Extract the [X, Y] coordinate from the center of the cell holding the provided text.  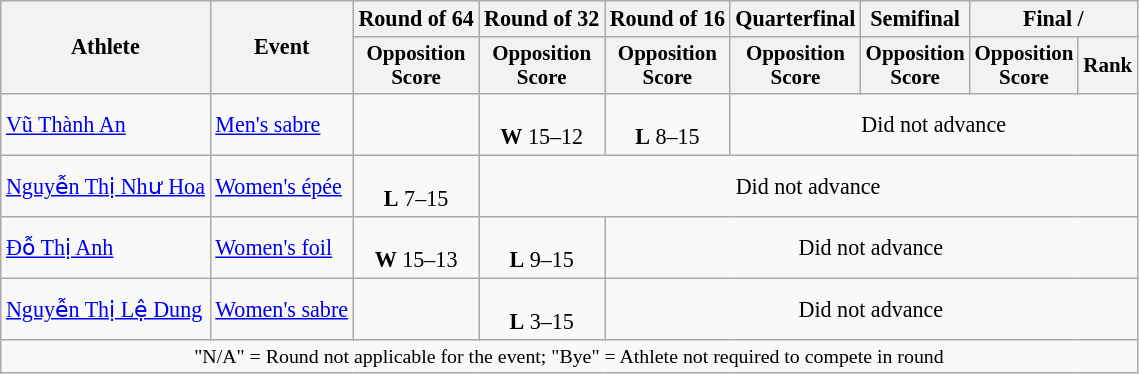
Event [282, 47]
Quarterfinal [795, 18]
Men's sabre [282, 124]
L 8–15 [668, 124]
Đỗ Thị Anh [106, 248]
Vũ Thành An [106, 124]
Women's foil [282, 248]
L 3–15 [542, 308]
Final / [1054, 18]
W 15–12 [542, 124]
L 7–15 [416, 186]
L 9–15 [542, 248]
Athlete [106, 47]
Nguyễn Thị Lệ Dung [106, 308]
"N/A" = Round not applicable for the event; "Bye" = Athlete not required to compete in round [569, 356]
Women's sabre [282, 308]
Rank [1108, 65]
Semifinal [916, 18]
Round of 16 [668, 18]
Nguyễn Thị Như Hoa [106, 186]
Round of 64 [416, 18]
Round of 32 [542, 18]
Women's épée [282, 186]
W 15–13 [416, 248]
